Determine the (x, y) coordinate at the center of the cell enclosing the given text.  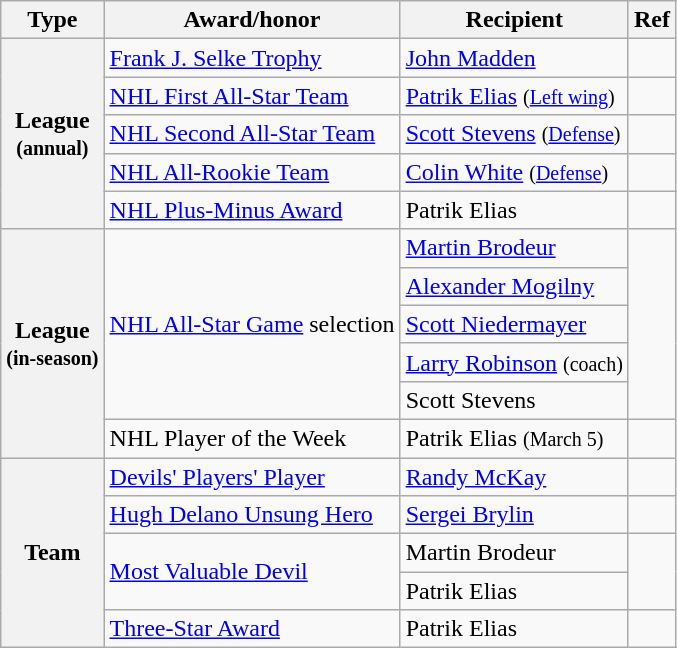
NHL Player of the Week (252, 438)
League(annual) (52, 134)
Team (52, 553)
Sergei Brylin (514, 515)
Three-Star Award (252, 629)
Scott Stevens (514, 400)
Larry Robinson (coach) (514, 362)
NHL Plus-Minus Award (252, 210)
NHL All-Star Game selection (252, 324)
Ref (652, 20)
Alexander Mogilny (514, 286)
Scott Stevens (Defense) (514, 134)
Award/honor (252, 20)
NHL All-Rookie Team (252, 172)
Most Valuable Devil (252, 572)
Recipient (514, 20)
NHL Second All-Star Team (252, 134)
Randy McKay (514, 477)
Colin White (Defense) (514, 172)
Type (52, 20)
Patrik Elias (March 5) (514, 438)
Hugh Delano Unsung Hero (252, 515)
Frank J. Selke Trophy (252, 58)
Patrik Elias (Left wing) (514, 96)
Devils' Players' Player (252, 477)
John Madden (514, 58)
Scott Niedermayer (514, 324)
League(in-season) (52, 343)
NHL First All-Star Team (252, 96)
